Capture the cell that displays the provided text and extract its [X, Y] central coordinate. 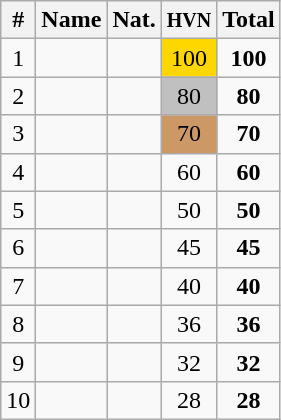
# [18, 20]
10 [18, 400]
5 [18, 210]
Name [72, 20]
9 [18, 362]
6 [18, 248]
HVN [189, 20]
1 [18, 58]
4 [18, 172]
3 [18, 134]
Total [249, 20]
2 [18, 96]
8 [18, 324]
7 [18, 286]
Nat. [134, 20]
